Return the (x, y) coordinate for the center point of the cell that contains the specified text.  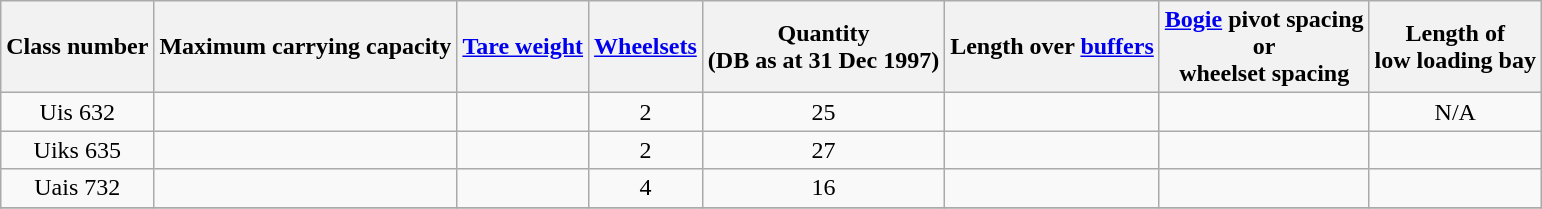
Class number (78, 47)
Wheelsets (646, 47)
Length of low loading bay (1455, 47)
Uiks 635 (78, 150)
Tare weight (523, 47)
16 (823, 188)
25 (823, 112)
Maximum carrying capacity (306, 47)
Uis 632 (78, 112)
Bogie pivot spacing or wheelset spacing (1264, 47)
4 (646, 188)
Uais 732 (78, 188)
Quantity(DB as at 31 Dec 1997) (823, 47)
Length over buffers (1052, 47)
N/A (1455, 112)
27 (823, 150)
